Find where the given text appears and provide that cell's center as (X, Y) coordinate. 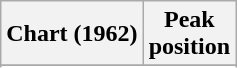
Chart (1962) (72, 34)
Peakposition (189, 34)
